Locate the cell with the specified text and output its (x, y) center coordinate. 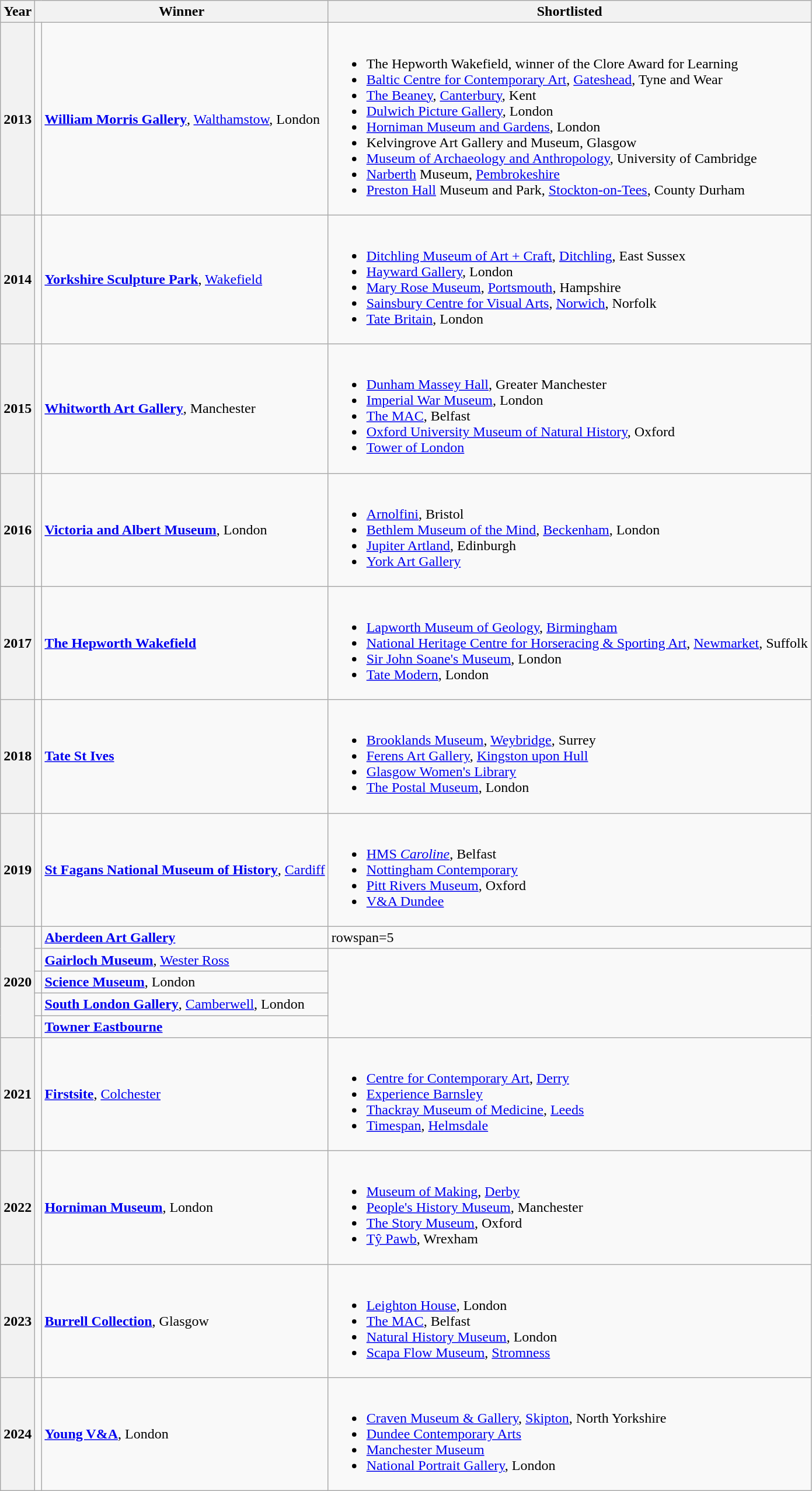
2024 (18, 1434)
Yorkshire Sculpture Park, Wakefield (184, 279)
The Hepworth Wakefield (184, 643)
2016 (18, 530)
rowspan=5 (570, 937)
Burrell Collection, Glasgow (184, 1321)
Shortlisted (570, 12)
HMS Caroline, BelfastNottingham ContemporaryPitt Rivers Museum, OxfordV&A Dundee (570, 870)
2014 (18, 279)
2017 (18, 643)
2020 (18, 982)
2013 (18, 119)
Craven Museum & Gallery, Skipton, North YorkshireDundee Contemporary ArtsManchester MuseumNational Portrait Gallery, London (570, 1434)
Horniman Museum, London (184, 1208)
Museum of Making, DerbyPeople's History Museum, ManchesterThe Story Museum, OxfordTŷ Pawb, Wrexham (570, 1208)
Firstsite, Colchester (184, 1094)
Arnolfini, BristolBethlem Museum of the Mind, Beckenham, LondonJupiter Artland, EdinburghYork Art Gallery (570, 530)
William Morris Gallery, Walthamstow, London (184, 119)
St Fagans National Museum of History, Cardiff (184, 870)
Science Museum, London (184, 982)
Towner Eastbourne (184, 1026)
Whitworth Art Gallery, Manchester (184, 409)
Year (18, 12)
Brooklands Museum, Weybridge, SurreyFerens Art Gallery, Kingston upon HullGlasgow Women's LibraryThe Postal Museum, London (570, 756)
Victoria and Albert Museum, London (184, 530)
Leighton House, LondonThe MAC, BelfastNatural History Museum, LondonScapa Flow Museum, Stromness (570, 1321)
2023 (18, 1321)
2019 (18, 870)
Gairloch Museum, Wester Ross (184, 960)
Young V&A, London (184, 1434)
Dunham Massey Hall, Greater ManchesterImperial War Museum, LondonThe MAC, BelfastOxford University Museum of Natural History, OxfordTower of London (570, 409)
South London Gallery, Camberwell, London (184, 1004)
Centre for Contemporary Art, DerryExperience BarnsleyThackray Museum of Medicine, LeedsTimespan, Helmsdale (570, 1094)
Aberdeen Art Gallery (184, 937)
2021 (18, 1094)
2018 (18, 756)
2015 (18, 409)
Tate St Ives (184, 756)
Winner (182, 12)
2022 (18, 1208)
